For the text-containing cell, return its midpoint in [x, y] coordinate format. 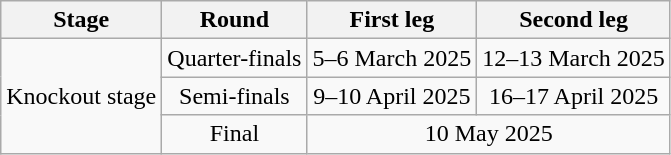
5–6 March 2025 [392, 58]
Round [234, 20]
Final [234, 134]
Quarter-finals [234, 58]
First leg [392, 20]
Stage [82, 20]
12–13 March 2025 [574, 58]
Knockout stage [82, 96]
Second leg [574, 20]
10 May 2025 [488, 134]
Semi-finals [234, 96]
9–10 April 2025 [392, 96]
16–17 April 2025 [574, 96]
